Scan for the cell matching the given text and deliver its [x, y] coordinate at center. 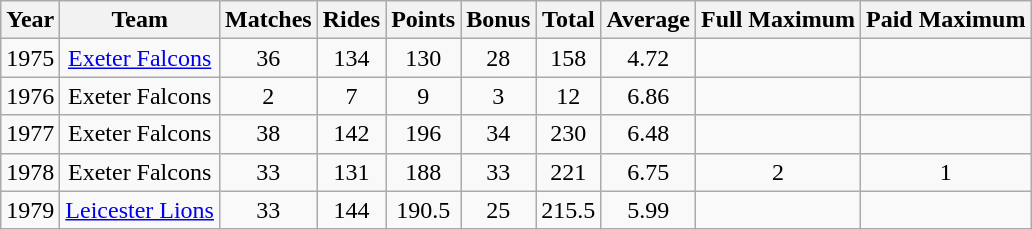
1977 [30, 134]
3 [498, 96]
134 [351, 58]
12 [568, 96]
Paid Maximum [946, 20]
142 [351, 134]
215.5 [568, 210]
38 [268, 134]
Matches [268, 20]
Leicester Lions [140, 210]
190.5 [424, 210]
36 [268, 58]
6.48 [648, 134]
Team [140, 20]
188 [424, 172]
9 [424, 96]
6.86 [648, 96]
Bonus [498, 20]
Year [30, 20]
230 [568, 134]
28 [498, 58]
Full Maximum [778, 20]
Total [568, 20]
25 [498, 210]
Rides [351, 20]
130 [424, 58]
6.75 [648, 172]
1978 [30, 172]
131 [351, 172]
221 [568, 172]
7 [351, 96]
4.72 [648, 58]
144 [351, 210]
1975 [30, 58]
Average [648, 20]
196 [424, 134]
Points [424, 20]
158 [568, 58]
1976 [30, 96]
34 [498, 134]
1979 [30, 210]
5.99 [648, 210]
1 [946, 172]
